Determine the (x, y) coordinate at the center of the cell enclosing the given text.  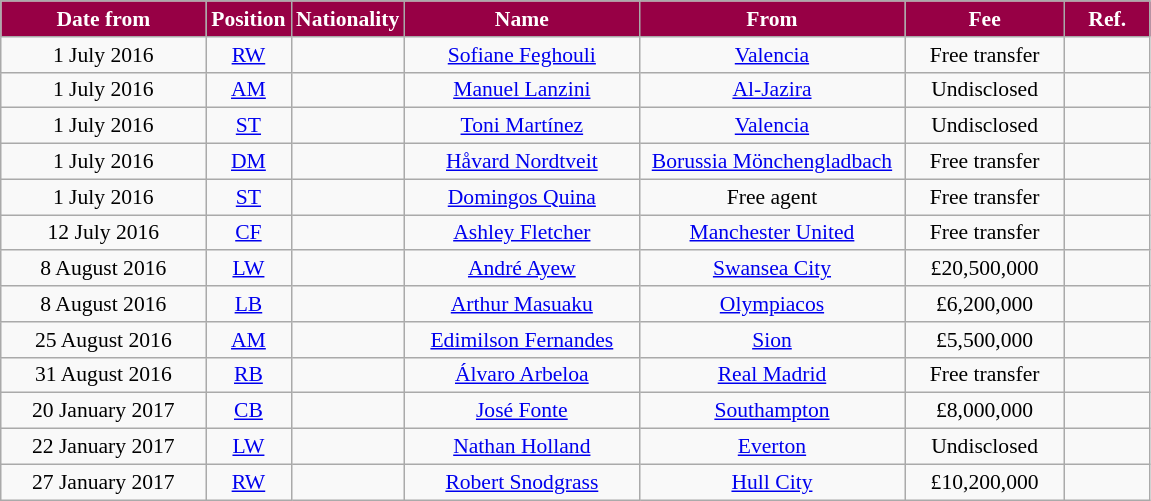
£8,000,000 (985, 411)
Toni Martínez (522, 126)
DM (248, 162)
£10,200,000 (985, 482)
Manchester United (772, 233)
12 July 2016 (104, 233)
31 August 2016 (104, 375)
From (772, 19)
Ashley Fletcher (522, 233)
Olympiacos (772, 304)
Swansea City (772, 269)
Ref. (1108, 19)
25 August 2016 (104, 340)
Southampton (772, 411)
Everton (772, 447)
Name (522, 19)
CF (248, 233)
27 January 2017 (104, 482)
Hull City (772, 482)
Sion (772, 340)
José Fonte (522, 411)
RB (248, 375)
LB (248, 304)
Arthur Masuaku (522, 304)
Al-Jazira (772, 90)
Nationality (348, 19)
Manuel Lanzini (522, 90)
Date from (104, 19)
Position (248, 19)
André Ayew (522, 269)
Robert Snodgrass (522, 482)
£20,500,000 (985, 269)
20 January 2017 (104, 411)
£5,500,000 (985, 340)
Sofiane Feghouli (522, 55)
Real Madrid (772, 375)
Domingos Quina (522, 197)
Fee (985, 19)
Nathan Holland (522, 447)
22 January 2017 (104, 447)
Álvaro Arbeloa (522, 375)
£6,200,000 (985, 304)
Borussia Mönchengladbach (772, 162)
Håvard Nordtveit (522, 162)
CB (248, 411)
Edimilson Fernandes (522, 340)
Free agent (772, 197)
